Pinpoint the cell where the given text exists, returning its (x, y) midpoint coordinate. 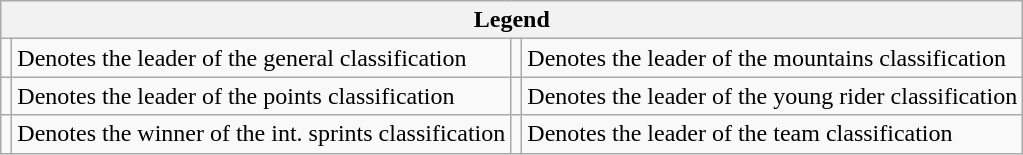
Denotes the leader of the points classification (262, 96)
Legend (512, 20)
Denotes the leader of the general classification (262, 58)
Denotes the winner of the int. sprints classification (262, 134)
Denotes the leader of the young rider classification (772, 96)
Denotes the leader of the mountains classification (772, 58)
Denotes the leader of the team classification (772, 134)
